Return [x, y] of the center of cell containing provided text 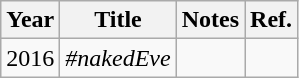
Year [30, 20]
2016 [30, 58]
Title [118, 20]
Notes [210, 20]
#nakedEve [118, 58]
Ref. [272, 20]
